Return [x, y] of the center of cell containing provided text 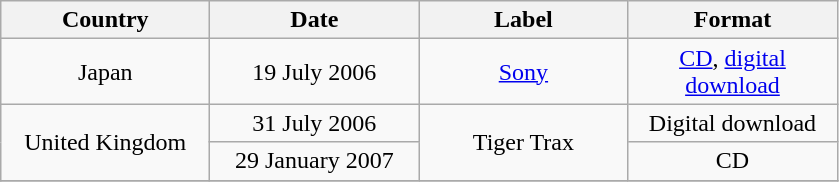
Japan [106, 72]
United Kingdom [106, 142]
19 July 2006 [314, 72]
CD, digital download [732, 72]
CD [732, 161]
Date [314, 20]
Country [106, 20]
Digital download [732, 123]
Label [524, 20]
31 July 2006 [314, 123]
Tiger Trax [524, 142]
29 January 2007 [314, 161]
Sony [524, 72]
Format [732, 20]
